Find where the given text appears and provide that cell's center as (X, Y) coordinate. 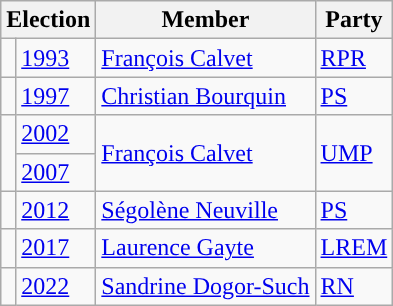
RPR (354, 58)
1997 (56, 96)
LREM (354, 248)
2017 (56, 248)
Ségolène Neuville (206, 210)
Sandrine Dogor-Such (206, 286)
1993 (56, 58)
2007 (56, 172)
2002 (56, 134)
Election (48, 20)
Christian Bourquin (206, 96)
Member (206, 20)
Laurence Gayte (206, 248)
RN (354, 286)
2012 (56, 210)
2022 (56, 286)
Party (354, 20)
UMP (354, 153)
